Output the (x, y) coordinate of the center of the cell containing the given text.  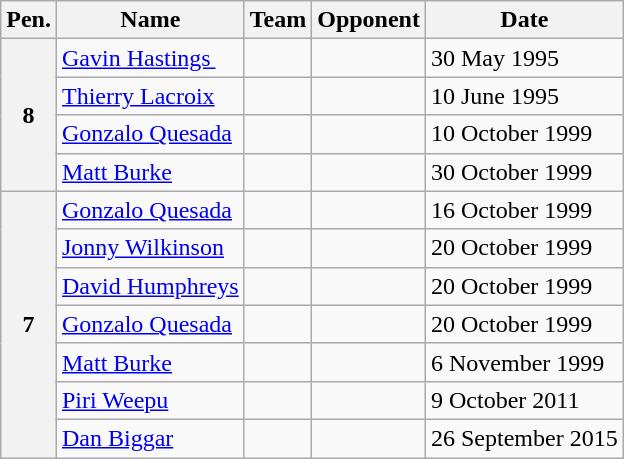
16 October 1999 (524, 210)
10 October 1999 (524, 134)
30 October 1999 (524, 172)
Opponent (369, 20)
Pen. (29, 20)
10 June 1995 (524, 96)
Dan Biggar (150, 438)
7 (29, 324)
8 (29, 115)
30 May 1995 (524, 58)
Gavin Hastings (150, 58)
9 October 2011 (524, 400)
Thierry Lacroix (150, 96)
Piri Weepu (150, 400)
26 September 2015 (524, 438)
Jonny Wilkinson (150, 248)
Date (524, 20)
6 November 1999 (524, 362)
Name (150, 20)
Team (278, 20)
David Humphreys (150, 286)
